Search for the cell housing the specified text and yield its (X, Y) center coordinate. 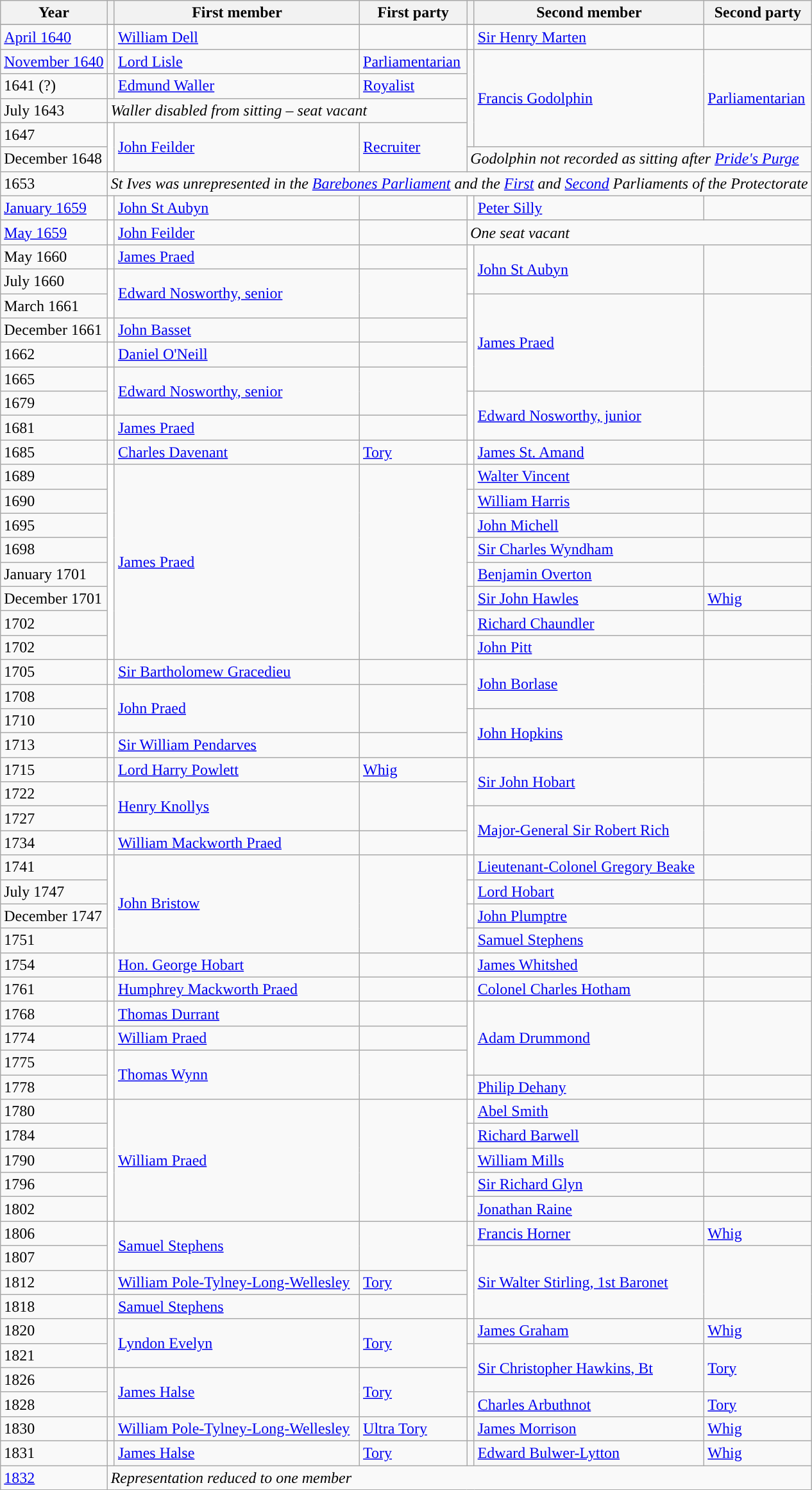
Sir Henry Marten (589, 37)
St Ives was unrepresented in the Barebones Parliament and the First and Second Parliaments of the Protectorate (459, 183)
Second party (758, 13)
Humphrey Mackworth Praed (237, 989)
1802 (54, 1209)
1741 (54, 867)
Lieutenant-Colonel Gregory Beake (589, 867)
1774 (54, 1038)
William Harris (589, 501)
1647 (54, 135)
Lord Hobart (589, 892)
1653 (54, 183)
Edward Bulwer-Lytton (589, 1453)
1722 (54, 794)
Sir Richard Glyn (589, 1185)
John Pitt (589, 647)
Lord Harry Powlett (237, 770)
Year (54, 13)
1831 (54, 1453)
Sir Bartholomew Gracedieu (237, 672)
John Bristow (237, 904)
Daniel O'Neill (237, 355)
John Plumptre (589, 916)
Sir Charles Wyndham (589, 550)
1698 (54, 550)
1689 (54, 477)
William Mackworth Praed (237, 843)
1784 (54, 1136)
1761 (54, 989)
Richard Chaundler (589, 623)
1713 (54, 745)
1695 (54, 525)
December 1701 (54, 598)
Charles Davenant (237, 452)
Thomas Durrant (237, 1013)
1832 (54, 1477)
1830 (54, 1428)
March 1661 (54, 306)
Representation reduced to one member (459, 1477)
1821 (54, 1355)
1715 (54, 770)
1685 (54, 452)
James Morrison (589, 1428)
John Basset (237, 330)
Charles Arbuthnot (589, 1404)
1665 (54, 379)
Peter Silly (589, 208)
July 1643 (54, 110)
1690 (54, 501)
First member (237, 13)
Waller disabled from sitting – seat vacant (287, 110)
1818 (54, 1307)
Hon. George Hobart (237, 965)
Sir John Hobart (589, 782)
Walter Vincent (589, 477)
1828 (54, 1404)
1812 (54, 1282)
1734 (54, 843)
Lord Lisle (237, 62)
Lyndon Evelyn (237, 1343)
Henry Knollys (237, 806)
1751 (54, 940)
December 1661 (54, 330)
July 1660 (54, 281)
John Hopkins (589, 733)
1681 (54, 428)
April 1640 (54, 37)
May 1660 (54, 257)
Colonel Charles Hotham (589, 989)
John Praed (237, 708)
Thomas Wynn (237, 1074)
Francis Horner (589, 1233)
1641 (?) (54, 86)
Major-General Sir Robert Rich (589, 831)
Francis Godolphin (589, 98)
Sir Walter Stirling, 1st Baronet (589, 1282)
1705 (54, 672)
Edward Nosworthy, junior (589, 416)
James Graham (589, 1331)
1708 (54, 696)
John Borlase (589, 684)
December 1648 (54, 159)
January 1659 (54, 208)
Sir Christopher Hawkins, Bt (589, 1367)
1806 (54, 1233)
1727 (54, 818)
November 1640 (54, 62)
1679 (54, 403)
Adam Drummond (589, 1038)
One seat vacant (639, 232)
December 1747 (54, 916)
1790 (54, 1160)
1807 (54, 1258)
William Dell (237, 37)
1778 (54, 1087)
Jonathan Raine (589, 1209)
Second member (589, 13)
Sir William Pendarves (237, 745)
James St. Amand (589, 452)
Edmund Waller (237, 86)
Sir John Hawles (589, 598)
January 1701 (54, 574)
Philip Dehany (589, 1087)
1768 (54, 1013)
1826 (54, 1380)
James Whitshed (589, 965)
Abel Smith (589, 1112)
Richard Barwell (589, 1136)
1754 (54, 965)
1775 (54, 1062)
Recruiter (413, 147)
July 1747 (54, 892)
First party (413, 13)
1710 (54, 721)
1662 (54, 355)
May 1659 (54, 232)
Godolphin not recorded as sitting after Pride's Purge (639, 159)
Royalist (413, 86)
1780 (54, 1112)
Benjamin Overton (589, 574)
William Mills (589, 1160)
1820 (54, 1331)
1796 (54, 1185)
Ultra Tory (413, 1428)
John Michell (589, 525)
